Return the [X, Y] coordinate for the center point of the cell that contains the specified text.  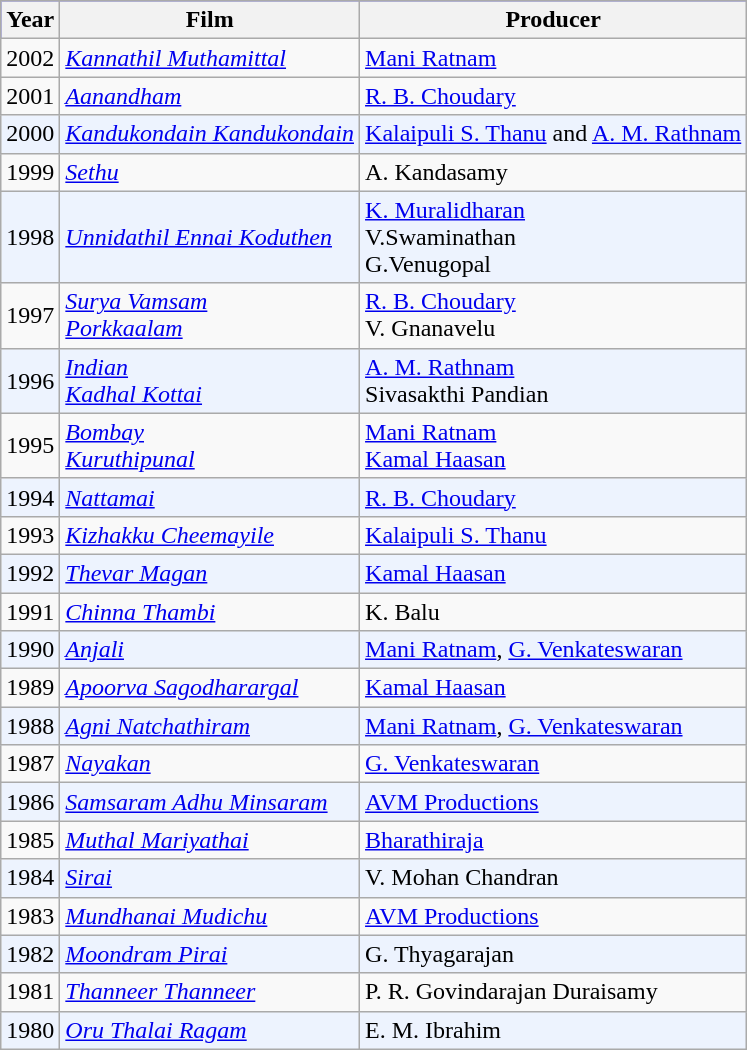
Kandukondain Kandukondain [210, 134]
Aanandham [210, 96]
Anjali [210, 650]
Agni Natchathiram [210, 726]
BombayKuruthipunal [210, 446]
IndianKadhal Kottai [210, 380]
G. Venkateswaran [554, 764]
1982 [30, 954]
1983 [30, 916]
1994 [30, 497]
R. B. ChoudaryV. Gnanavelu [554, 316]
Surya VamsamPorkkaalam [210, 316]
K. MuralidharanV.SwaminathanG.Venugopal [554, 237]
1991 [30, 611]
1989 [30, 688]
Producer [554, 20]
1986 [30, 802]
Sirai [210, 878]
V. Mohan Chandran [554, 878]
Kalaipuli S. Thanu [554, 535]
Mani RatnamKamal Haasan [554, 446]
2002 [30, 58]
Muthal Mariyathai [210, 840]
1999 [30, 172]
Kannathil Muthamittal [210, 58]
Apoorva Sagodharargal [210, 688]
1981 [30, 992]
Thanneer Thanneer [210, 992]
E. M. Ibrahim [554, 1030]
Bharathiraja [554, 840]
Mundhanai Mudichu [210, 916]
1985 [30, 840]
A. M. RathnamSivasakthi Pandian [554, 380]
Unnidathil Ennai Koduthen [210, 237]
Film [210, 20]
1996 [30, 380]
1980 [30, 1030]
P. R. Govindarajan Duraisamy [554, 992]
1997 [30, 316]
Oru Thalai Ragam [210, 1030]
1990 [30, 650]
Nayakan [210, 764]
1998 [30, 237]
1984 [30, 878]
Year [30, 20]
Nattamai [210, 497]
A. Kandasamy [554, 172]
Samsaram Adhu Minsaram [210, 802]
1988 [30, 726]
Kalaipuli S. Thanu and A. M. Rathnam [554, 134]
1987 [30, 764]
2001 [30, 96]
2000 [30, 134]
Moondram Pirai [210, 954]
Kizhakku Cheemayile [210, 535]
1995 [30, 446]
Chinna Thambi [210, 611]
K. Balu [554, 611]
1993 [30, 535]
1992 [30, 573]
Sethu [210, 172]
G. Thyagarajan [554, 954]
Thevar Magan [210, 573]
Mani Ratnam [554, 58]
